Scan for the cell matching the given text and deliver its [X, Y] coordinate at center. 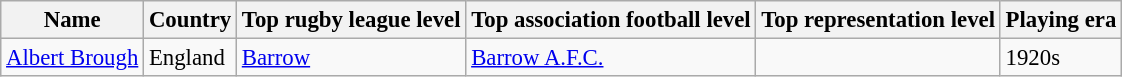
Top representation level [878, 20]
Country [190, 20]
Barrow A.F.C. [611, 58]
Barrow [350, 58]
Albert Brough [72, 58]
Playing era [1060, 20]
England [190, 58]
Name [72, 20]
1920s [1060, 58]
Top rugby league level [350, 20]
Top association football level [611, 20]
